Find where the given text appears and provide that cell's center as [X, Y] coordinate. 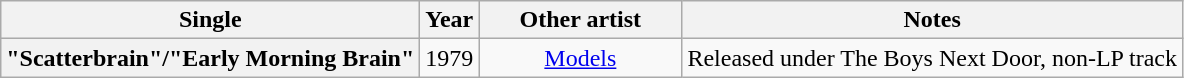
Released under The Boys Next Door, non-LP track [932, 58]
"Scatterbrain"/"Early Morning Brain" [210, 58]
Models [580, 58]
Year [450, 20]
1979 [450, 58]
Notes [932, 20]
Single [210, 20]
Other artist [580, 20]
